Return the [X, Y] coordinate for the center point of the cell that contains the specified text.  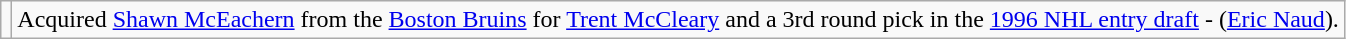
Acquired Shawn McEachern from the Boston Bruins for Trent McCleary and a 3rd round pick in the 1996 NHL entry draft - (Eric Naud). [678, 20]
